Identify which cell holds the provided text, then report its [X, Y] central coordinate. 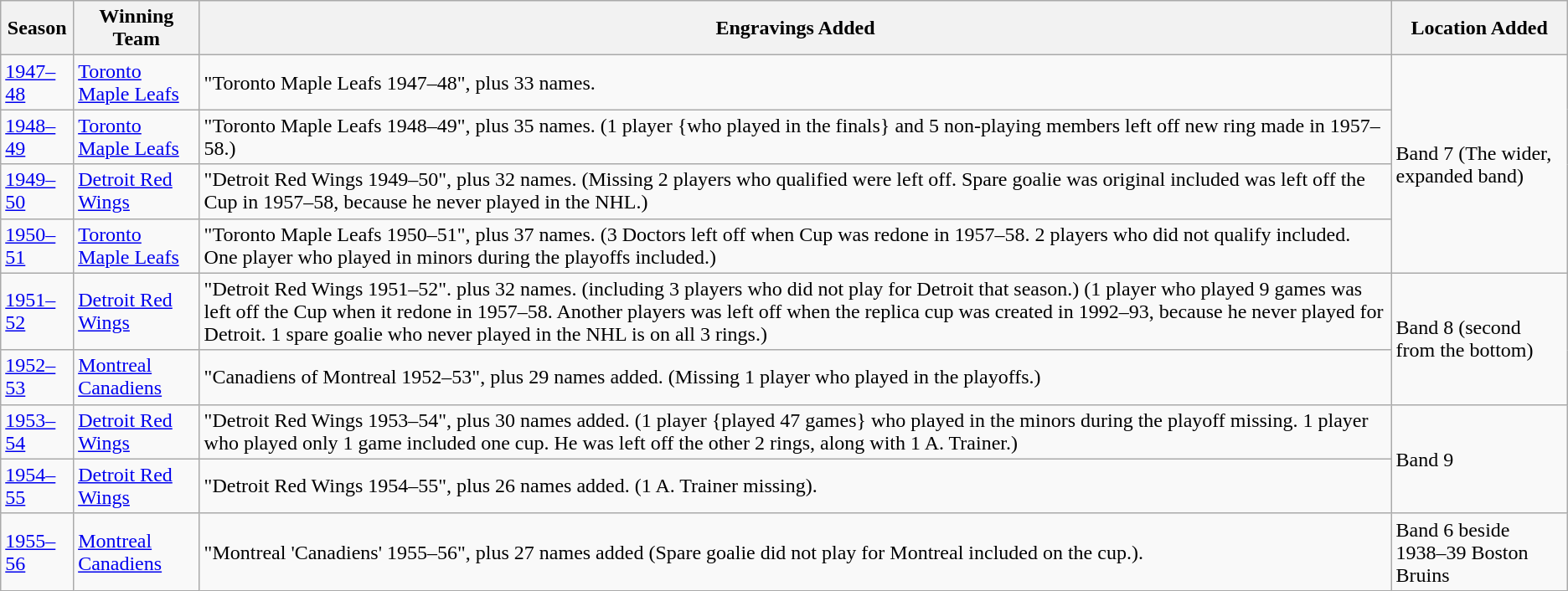
1949–50 [37, 191]
"Toronto Maple Leafs 1947–48", plus 33 names. [796, 82]
Engravings Added [796, 28]
Band 6 beside 1938–39 Boston Bruins [1479, 552]
"Montreal 'Canadiens' 1955–56", plus 27 names added (Spare goalie did not play for Montreal included on the cup.). [796, 552]
1955–56 [37, 552]
Location Added [1479, 28]
1947–48 [37, 82]
1953–54 [37, 432]
Season [37, 28]
1948–49 [37, 137]
"Toronto Maple Leafs 1948–49", plus 35 names. (1 player {who played in the finals} and 5 non-playing members left off new ring made in 1957–58.) [796, 137]
"Canadiens of Montreal 1952–53", plus 29 names added. (Missing 1 player who played in the playoffs.) [796, 377]
Band 9 [1479, 459]
Band 8 (second from the bottom) [1479, 338]
Winning Team [137, 28]
"Detroit Red Wings 1954–55", plus 26 names added. (1 A. Trainer missing). [796, 486]
1952–53 [37, 377]
Band 7 (The wider, expanded band) [1479, 164]
1954–55 [37, 486]
1950–51 [37, 246]
1951–52 [37, 311]
